Find where the given text appears and provide that cell's center as (x, y) coordinate. 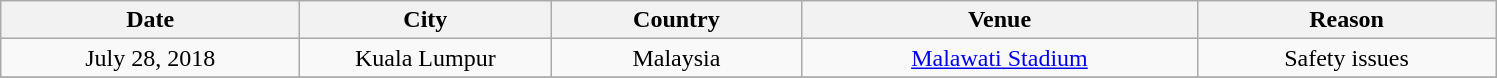
Country (676, 20)
Malaysia (676, 58)
Kuala Lumpur (426, 58)
Venue (1000, 20)
Malawati Stadium (1000, 58)
July 28, 2018 (150, 58)
Date (150, 20)
City (426, 20)
Safety issues (1346, 58)
Reason (1346, 20)
